Determine the (x, y) coordinate at the center of the cell enclosing the given text.  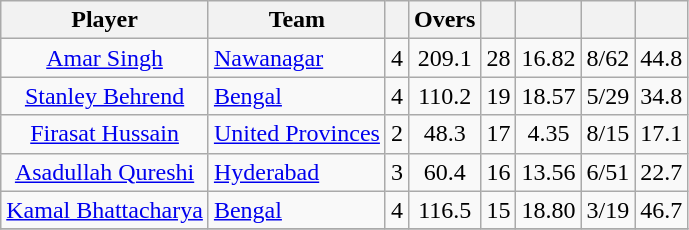
18.57 (548, 96)
16.82 (548, 58)
Player (105, 20)
13.56 (548, 172)
22.7 (662, 172)
209.1 (444, 58)
Team (296, 20)
60.4 (444, 172)
Kamal Bhattacharya (105, 210)
6/51 (608, 172)
34.8 (662, 96)
Firasat Hussain (105, 134)
16 (498, 172)
15 (498, 210)
4.35 (548, 134)
19 (498, 96)
8/62 (608, 58)
46.7 (662, 210)
Hyderabad (296, 172)
3 (396, 172)
28 (498, 58)
8/15 (608, 134)
116.5 (444, 210)
Nawanagar (296, 58)
110.2 (444, 96)
2 (396, 134)
44.8 (662, 58)
Amar Singh (105, 58)
17.1 (662, 134)
3/19 (608, 210)
18.80 (548, 210)
17 (498, 134)
United Provinces (296, 134)
5/29 (608, 96)
Stanley Behrend (105, 96)
Asadullah Qureshi (105, 172)
48.3 (444, 134)
Overs (444, 20)
